Search for the cell housing the specified text and yield its [X, Y] center coordinate. 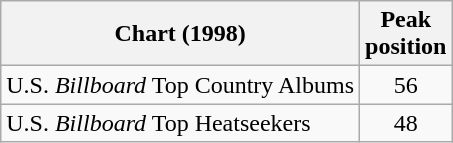
U.S. Billboard Top Country Albums [180, 85]
U.S. Billboard Top Heatseekers [180, 123]
Peakposition [406, 34]
48 [406, 123]
Chart (1998) [180, 34]
56 [406, 85]
